Detect which cell encompasses the target text, then output its (x, y) center coordinate. 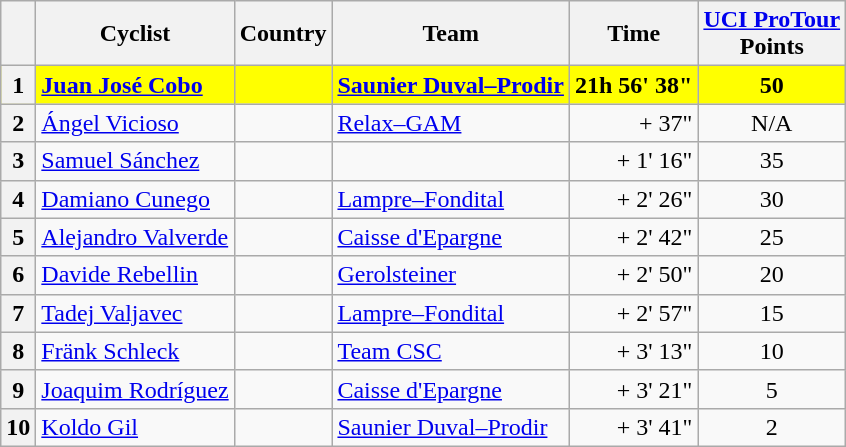
Koldo Gil (135, 427)
UCI ProTourPoints (772, 34)
Samuel Sánchez (135, 161)
+ 3' 21" (633, 389)
9 (18, 389)
35 (772, 161)
50 (772, 85)
Team (451, 34)
Joaquim Rodríguez (135, 389)
Country (283, 34)
+ 1' 16" (633, 161)
20 (772, 275)
21h 56' 38" (633, 85)
Damiano Cunego (135, 199)
Team CSC (451, 351)
Cyclist (135, 34)
N/A (772, 123)
7 (18, 313)
Juan José Cobo (135, 85)
Alejandro Valverde (135, 237)
+ 2' 50" (633, 275)
Time (633, 34)
+ 2' 26" (633, 199)
Gerolsteiner (451, 275)
1 (18, 85)
8 (18, 351)
3 (18, 161)
Ángel Vicioso (135, 123)
15 (772, 313)
+ 3' 41" (633, 427)
Fränk Schleck (135, 351)
Tadej Valjavec (135, 313)
30 (772, 199)
+ 3' 13" (633, 351)
+ 37" (633, 123)
6 (18, 275)
Relax–GAM (451, 123)
25 (772, 237)
Davide Rebellin (135, 275)
4 (18, 199)
+ 2' 57" (633, 313)
+ 2' 42" (633, 237)
